Return the [x, y] coordinate for the center point of the cell that contains the specified text.  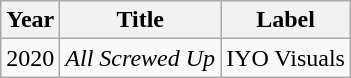
All Screwed Up [140, 58]
2020 [30, 58]
Year [30, 20]
Title [140, 20]
IYO Visuals [286, 58]
Label [286, 20]
